Return (X, Y) of the center of cell containing provided text 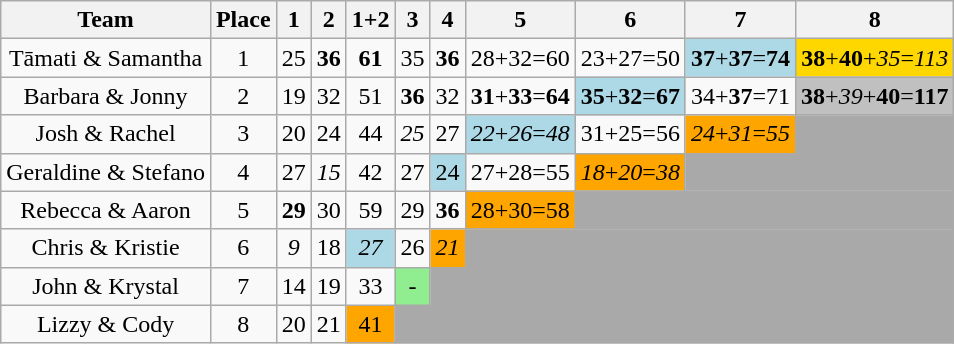
15 (328, 172)
38+39+40=117 (875, 96)
1+2 (370, 20)
35+32=67 (630, 96)
51 (370, 96)
30 (328, 210)
Chris & Kristie (106, 248)
14 (294, 286)
Josh & Rachel (106, 134)
Rebecca & Aaron (106, 210)
18+20=38 (630, 172)
59 (370, 210)
61 (370, 58)
18 (328, 248)
23+27=50 (630, 58)
34+37=71 (740, 96)
42 (370, 172)
- (412, 286)
38+40+35=113 (875, 58)
26 (412, 248)
Tāmati & Samantha (106, 58)
John & Krystal (106, 286)
9 (294, 248)
28+30=58 (520, 210)
Barbara & Jonny (106, 96)
Geraldine & Stefano (106, 172)
37+37=74 (740, 58)
33 (370, 286)
35 (412, 58)
28+32=60 (520, 58)
31+33=64 (520, 96)
22+26=48 (520, 134)
Place (243, 20)
27+28=55 (520, 172)
41 (370, 324)
24+31=55 (740, 134)
Lizzy & Cody (106, 324)
44 (370, 134)
31+25=56 (630, 134)
Team (106, 20)
